Scan for the cell matching the given text and deliver its [x, y] coordinate at center. 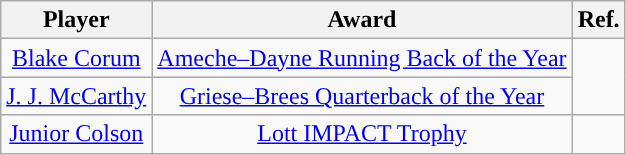
Lott IMPACT Trophy [362, 134]
Junior Colson [76, 134]
Ameche–Dayne Running Back of the Year [362, 58]
Griese–Brees Quarterback of the Year [362, 96]
Blake Corum [76, 58]
Ref. [598, 20]
J. J. McCarthy [76, 96]
Award [362, 20]
Player [76, 20]
